For the text-containing cell, return its midpoint in [X, Y] coordinate format. 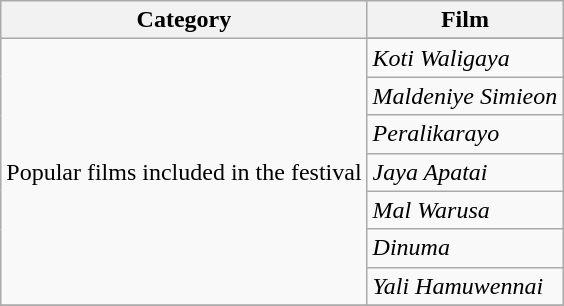
Maldeniye Simieon [465, 96]
Film [465, 20]
Category [184, 20]
Yali Hamuwennai [465, 286]
Dinuma [465, 248]
Peralikarayo [465, 134]
Koti Waligaya [465, 58]
Jaya Apatai [465, 172]
Popular films included in the festival [184, 172]
Mal Warusa [465, 210]
